Locate the cell with the specified text and output its (X, Y) center coordinate. 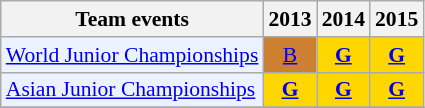
2014 (344, 19)
Asian Junior Championships (132, 90)
2015 (396, 19)
2013 (290, 19)
Team events (132, 19)
B (290, 55)
World Junior Championships (132, 55)
